Search for the cell housing the specified text and yield its (x, y) center coordinate. 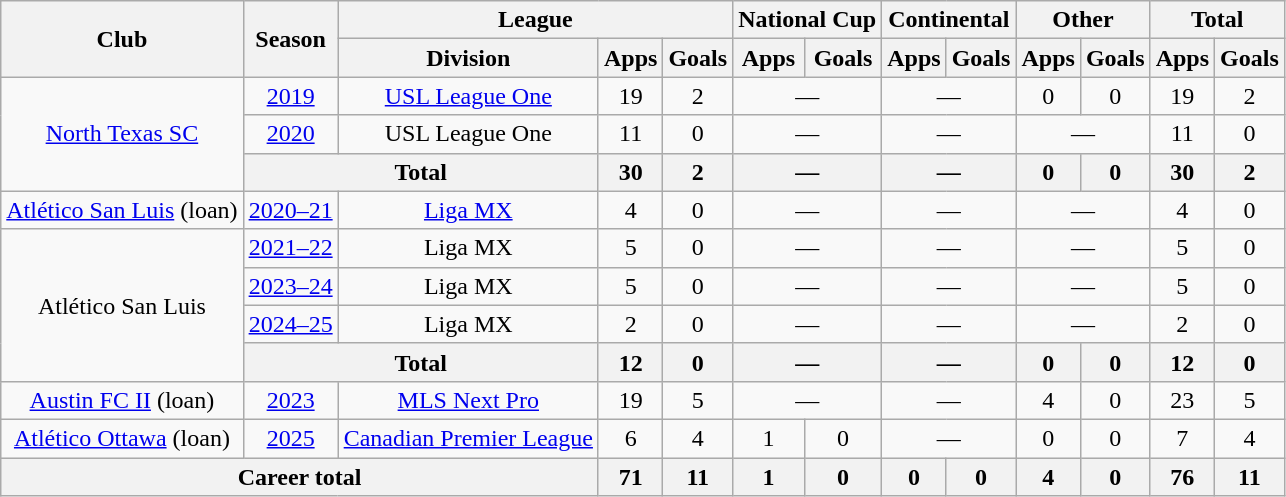
2019 (290, 96)
Atlético San Luis (loan) (122, 210)
2023 (290, 400)
23 (1182, 400)
2021–22 (290, 248)
Division (468, 58)
North Texas SC (122, 134)
2025 (290, 438)
Canadian Premier League (468, 438)
2020–21 (290, 210)
League (535, 20)
Season (290, 39)
Club (122, 39)
76 (1182, 477)
Atlético Ottawa (loan) (122, 438)
7 (1182, 438)
6 (630, 438)
2023–24 (290, 286)
Atlético San Luis (122, 305)
Career total (300, 477)
Other (1083, 20)
2020 (290, 134)
71 (630, 477)
Continental (949, 20)
Austin FC II (loan) (122, 400)
MLS Next Pro (468, 400)
National Cup (808, 20)
2024–25 (290, 324)
